Detect which cell encompasses the target text, then output its [X, Y] center coordinate. 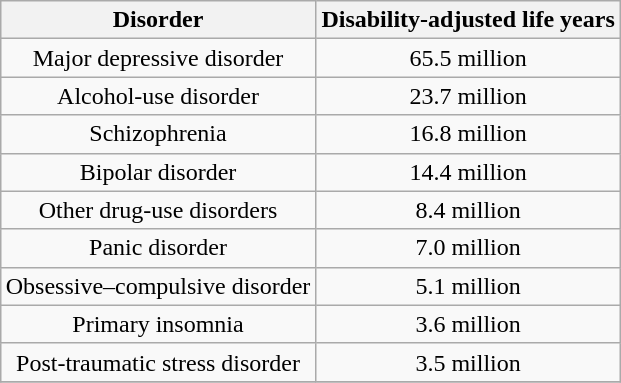
Disability-adjusted life years [468, 20]
Alcohol-use disorder [158, 96]
Schizophrenia [158, 134]
Primary insomnia [158, 324]
3.6 million [468, 324]
8.4 million [468, 210]
Panic disorder [158, 248]
5.1 million [468, 286]
Other drug-use disorders [158, 210]
Bipolar disorder [158, 172]
Obsessive–compulsive disorder [158, 286]
14.4 million [468, 172]
Disorder [158, 20]
Post-traumatic stress disorder [158, 362]
23.7 million [468, 96]
3.5 million [468, 362]
7.0 million [468, 248]
65.5 million [468, 58]
Major depressive disorder [158, 58]
16.8 million [468, 134]
